For the text-containing cell, return its midpoint in [x, y] coordinate format. 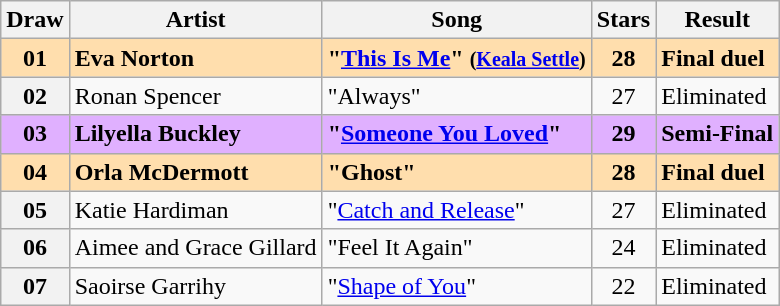
Result [718, 20]
Artist [196, 20]
"Someone You Loved" [456, 134]
"Always" [456, 96]
01 [35, 58]
02 [35, 96]
"This Is Me" (Keala Settle) [456, 58]
06 [35, 248]
"Ghost" [456, 172]
05 [35, 210]
"Feel It Again" [456, 248]
"Catch and Release" [456, 210]
03 [35, 134]
Aimee and Grace Gillard [196, 248]
Orla McDermott [196, 172]
07 [35, 286]
Katie Hardiman [196, 210]
29 [623, 134]
04 [35, 172]
Saoirse Garrihy [196, 286]
Eva Norton [196, 58]
Ronan Spencer [196, 96]
Semi-Final [718, 134]
24 [623, 248]
Draw [35, 20]
"Shape of You" [456, 286]
Song [456, 20]
22 [623, 286]
Lilyella Buckley [196, 134]
Stars [623, 20]
